Find where the given text appears and provide that cell's center as (x, y) coordinate. 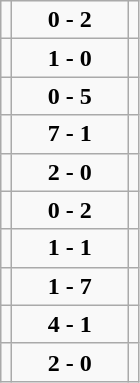
4 - 1 (70, 324)
1 - 1 (70, 248)
0 - 5 (70, 96)
1 - 7 (70, 286)
1 - 0 (70, 58)
7 - 1 (70, 134)
